Identify which cell holds the provided text, then report its [X, Y] central coordinate. 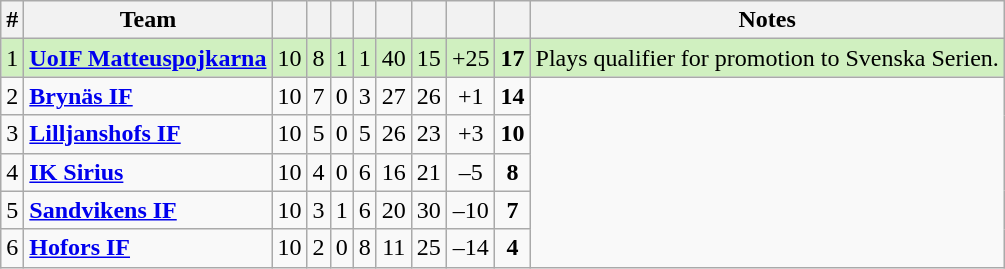
Team [148, 20]
Lilljanshofs IF [148, 134]
+25 [470, 58]
UoIF Matteuspojkarna [148, 58]
21 [428, 172]
11 [394, 248]
# [12, 20]
27 [394, 96]
23 [428, 134]
Brynäs IF [148, 96]
30 [428, 210]
–5 [470, 172]
16 [394, 172]
–10 [470, 210]
IK Sirius [148, 172]
+1 [470, 96]
14 [512, 96]
40 [394, 58]
Hofors IF [148, 248]
Sandvikens IF [148, 210]
Plays qualifier for promotion to Svenska Serien. [767, 58]
Notes [767, 20]
20 [394, 210]
–14 [470, 248]
17 [512, 58]
25 [428, 248]
15 [428, 58]
+3 [470, 134]
